Identify which cell holds the provided text, then report its (x, y) central coordinate. 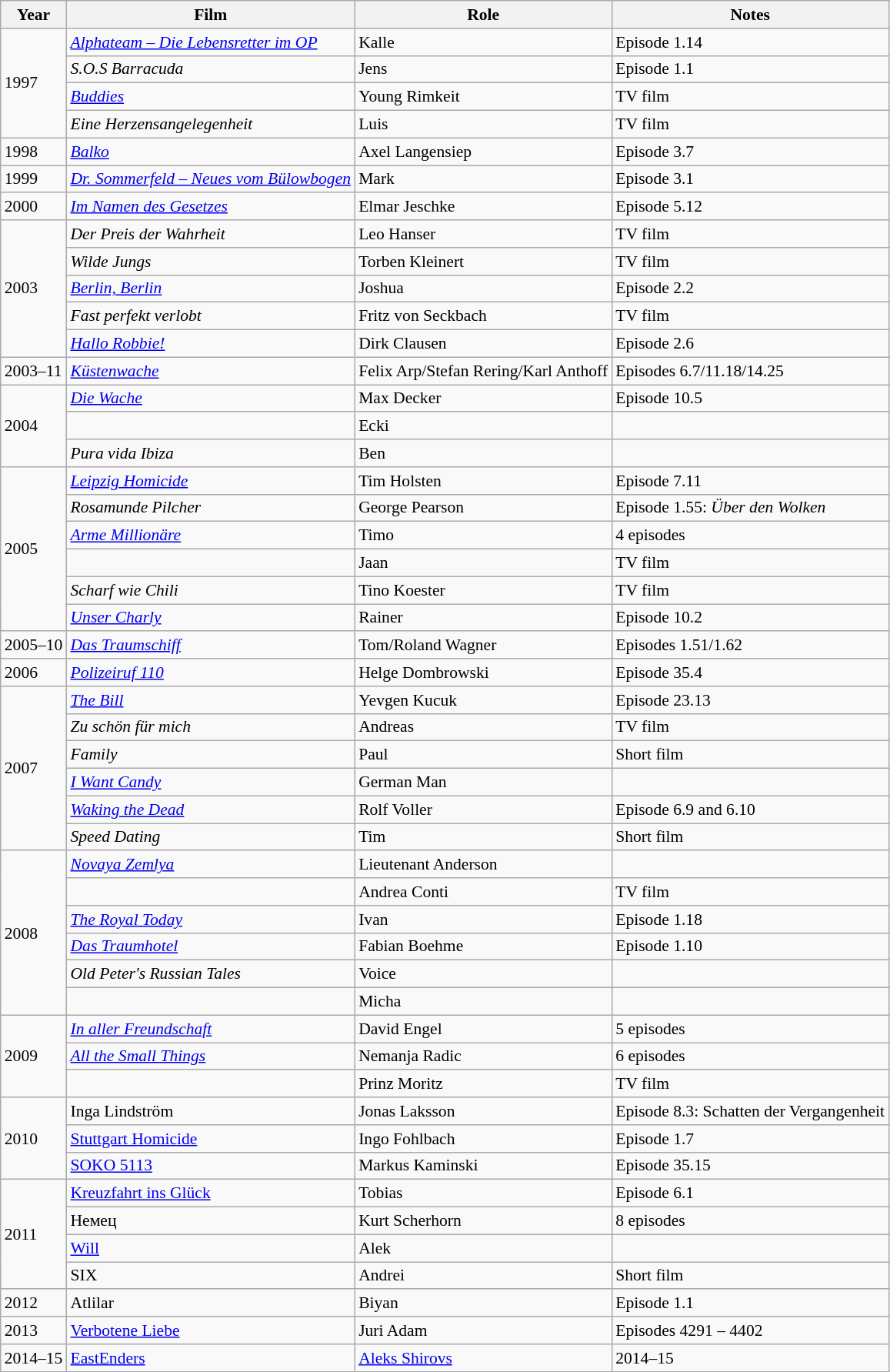
2005 (34, 549)
2006 (34, 673)
5 episodes (750, 1029)
German Man (483, 783)
Episode 35.15 (750, 1166)
Pura vida Ibiza (211, 453)
Alphateam – Die Lebensretter im OP (211, 42)
Voice (483, 974)
SOKO 5113 (211, 1166)
Old Peter's Russian Tales (211, 974)
Eine Herzensangelegenheit (211, 125)
Alek (483, 1248)
Helge Dombrowski (483, 673)
Fast perfekt verlobt (211, 316)
Der Preis der Wahrheit (211, 234)
Micha (483, 1002)
Tim (483, 837)
Tim Holsten (483, 481)
Zu schön für mich (211, 727)
Episode 10.5 (750, 399)
Episode 2.6 (750, 344)
Leipzig Homicide (211, 481)
Küstenwache (211, 371)
Kurt Scherhorn (483, 1221)
Verbotene Liebe (211, 1330)
1997 (34, 83)
Ben (483, 453)
Episode 5.12 (750, 207)
Will (211, 1248)
Yevgen Kucuk (483, 700)
Episodes 1.51/1.62 (750, 646)
Ivan (483, 920)
4 episodes (750, 536)
Episode 1.18 (750, 920)
Paul (483, 755)
Tobias (483, 1193)
Rosamunde Pilcher (211, 508)
Tino Koester (483, 590)
EastEnders (211, 1358)
Jens (483, 69)
Buddies (211, 97)
2012 (34, 1304)
S.O.S Barracuda (211, 69)
Prinz Moritz (483, 1084)
Die Wache (211, 399)
David Engel (483, 1029)
Kalle (483, 42)
Немец (211, 1221)
Waking the Dead (211, 810)
Berlin, Berlin (211, 289)
Das Traumschiff (211, 646)
Role (483, 15)
Episodes 6.7/11.18/14.25 (750, 371)
I Want Candy (211, 783)
1999 (34, 179)
Fabian Boehme (483, 946)
Juri Adam (483, 1330)
Stuttgart Homicide (211, 1139)
Tom/Roland Wagner (483, 646)
Das Traumhotel (211, 946)
George Pearson (483, 508)
2011 (34, 1234)
Elmar Jeschke (483, 207)
Jonas Laksson (483, 1111)
Luis (483, 125)
Andrei (483, 1276)
Leo Hanser (483, 234)
Hallo Robbie! (211, 344)
SIX (211, 1276)
Balko (211, 152)
8 episodes (750, 1221)
Joshua (483, 289)
Dirk Clausen (483, 344)
Biyan (483, 1304)
Year (34, 15)
All the Small Things (211, 1057)
Arme Millionäre (211, 536)
Rainer (483, 618)
Ecki (483, 426)
Episode 7.11 (750, 481)
2007 (34, 769)
Episode 2.2 (750, 289)
In aller Freundschaft (211, 1029)
Kreuzfahrt ins Glück (211, 1193)
Andreas (483, 727)
Episode 8.3: Schatten der Vergangenheit (750, 1111)
Episode 3.7 (750, 152)
Episode 10.2 (750, 618)
Polizeiruf 110 (211, 673)
Episodes 4291 – 4402 (750, 1330)
The Bill (211, 700)
1998 (34, 152)
Fritz von Seckbach (483, 316)
2000 (34, 207)
Felix Arp/Stefan Rering/Karl Anthoff (483, 371)
Episode 3.1 (750, 179)
Notes (750, 15)
Episode 1.55: Über den Wolken (750, 508)
Scharf wie Chili (211, 590)
2004 (34, 426)
Jaan (483, 563)
2008 (34, 933)
Torben Kleinert (483, 262)
Atlilar (211, 1304)
2005–10 (34, 646)
Episode 1.7 (750, 1139)
Family (211, 755)
6 episodes (750, 1057)
Nemanja Radic (483, 1057)
Rolf Voller (483, 810)
Timo (483, 536)
Max Decker (483, 399)
Axel Langensiep (483, 152)
Inga Lindström (211, 1111)
Episode 35.4 (750, 673)
2003 (34, 289)
The Royal Today (211, 920)
2013 (34, 1330)
Dr. Sommerfeld – Neues vom Bülowbogen (211, 179)
Lieutenant Anderson (483, 865)
Im Namen des Gesetzes (211, 207)
Novaya Zemlya (211, 865)
Ingo Fohlbach (483, 1139)
Mark (483, 179)
Markus Kaminski (483, 1166)
Aleks Shirovs (483, 1358)
Episode 6.1 (750, 1193)
Wilde Jungs (211, 262)
2003–11 (34, 371)
2010 (34, 1139)
Andrea Conti (483, 892)
Episode 1.14 (750, 42)
Episode 23.13 (750, 700)
Episode 1.10 (750, 946)
2009 (34, 1056)
Film (211, 15)
Young Rimkeit (483, 97)
Episode 6.9 and 6.10 (750, 810)
Speed Dating (211, 837)
Unser Charly (211, 618)
